Capture the cell that displays the provided text and extract its [x, y] central coordinate. 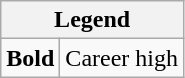
Bold [30, 58]
Career high [122, 58]
Legend [92, 20]
